From the cell containing the given text, extract its center point as (X, Y) coordinate. 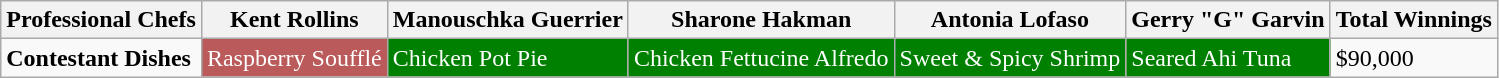
Seared Ahi Tuna (1228, 58)
$90,000 (1414, 58)
Raspberry Soufflé (294, 58)
Antonia Lofaso (1010, 20)
Kent Rollins (294, 20)
Contestant Dishes (102, 58)
Sharone Hakman (761, 20)
Sweet & Spicy Shrimp (1010, 58)
Professional Chefs (102, 20)
Manouschka Guerrier (508, 20)
Total Winnings (1414, 20)
Chicken Pot Pie (508, 58)
Gerry "G" Garvin (1228, 20)
Chicken Fettucine Alfredo (761, 58)
